Return the [x, y] coordinate for the center point of the cell that contains the specified text.  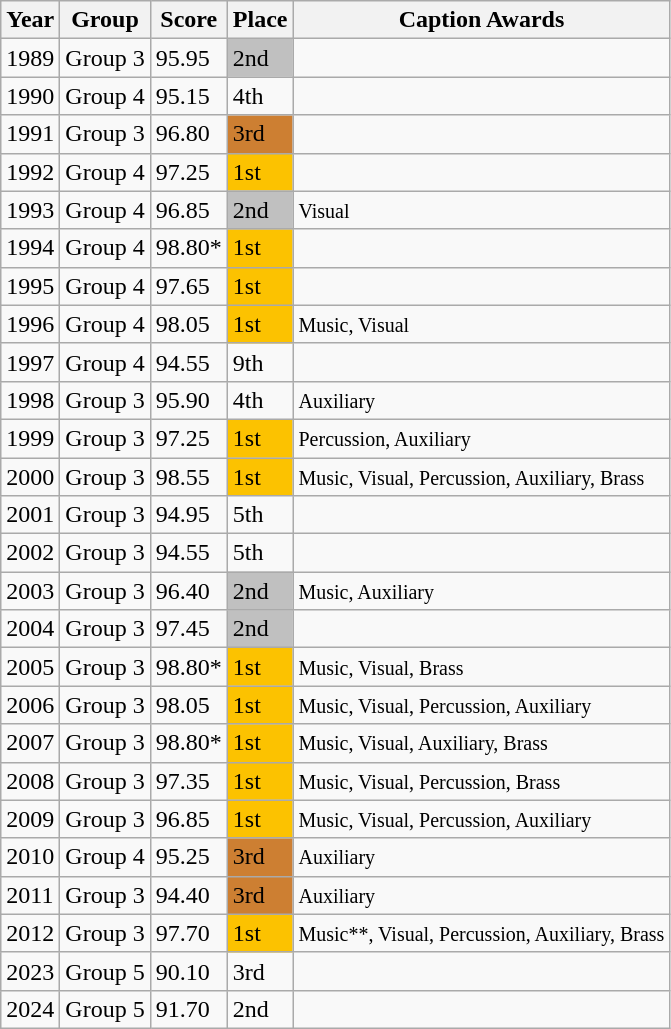
2006 [30, 705]
95.90 [188, 400]
2010 [30, 857]
2012 [30, 933]
Percussion, Auxiliary [482, 438]
91.70 [188, 1009]
Place [260, 20]
Music, Visual, Percussion, Auxiliary, Brass [482, 477]
Score [188, 20]
Music, Auxiliary [482, 591]
95.95 [188, 58]
1991 [30, 134]
2008 [30, 781]
2024 [30, 1009]
Visual [482, 210]
97.35 [188, 781]
2005 [30, 667]
97.45 [188, 629]
Group [105, 20]
9th [260, 362]
1996 [30, 324]
94.40 [188, 895]
96.80 [188, 134]
1999 [30, 438]
1997 [30, 362]
2009 [30, 819]
95.15 [188, 96]
2002 [30, 553]
Music**, Visual, Percussion, Auxiliary, Brass [482, 933]
Caption Awards [482, 20]
1993 [30, 210]
96.40 [188, 591]
97.65 [188, 286]
1994 [30, 248]
1992 [30, 172]
Year [30, 20]
97.70 [188, 933]
Music, Visual, Percussion, Brass [482, 781]
2023 [30, 971]
1995 [30, 286]
1989 [30, 58]
Music, Visual, Auxiliary, Brass [482, 743]
1998 [30, 400]
2004 [30, 629]
98.55 [188, 477]
2007 [30, 743]
94.95 [188, 515]
Music, Visual, Brass [482, 667]
95.25 [188, 857]
2003 [30, 591]
2000 [30, 477]
90.10 [188, 971]
1990 [30, 96]
2011 [30, 895]
Music, Visual [482, 324]
2001 [30, 515]
